Identify which cell holds the provided text, then report its (x, y) central coordinate. 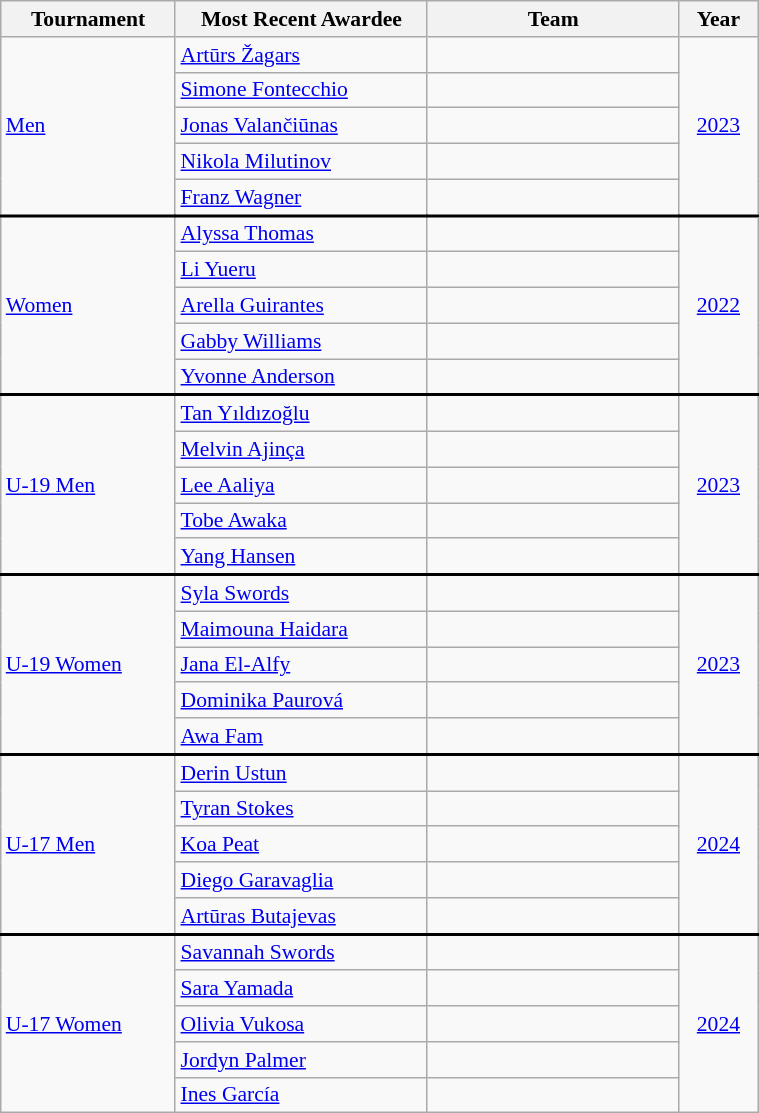
Team (553, 19)
Ines García (301, 1095)
Arella Guirantes (301, 306)
Jordyn Palmer (301, 1060)
Yvonne Anderson (301, 377)
Artūras Butajevas (301, 916)
Simone Fontecchio (301, 90)
Jonas Valančiūnas (301, 126)
Melvin Ajinça (301, 450)
Franz Wagner (301, 197)
Lee Aaliya (301, 485)
Sara Yamada (301, 989)
Maimouna Haidara (301, 629)
Tyran Stokes (301, 809)
Derin Ustun (301, 773)
Year (718, 19)
Tobe Awaka (301, 521)
Tan Yıldızoğlu (301, 413)
U-17 Men (88, 845)
Tournament (88, 19)
U-19 Women (88, 665)
Artūrs Žagars (301, 55)
Women (88, 306)
Awa Fam (301, 736)
Diego Garavaglia (301, 880)
2022 (718, 306)
Nikola Milutinov (301, 162)
Olivia Vukosa (301, 1024)
Alyssa Thomas (301, 234)
Koa Peat (301, 845)
U-19 Men (88, 485)
Li Yueru (301, 270)
Dominika Paurová (301, 701)
Men (88, 126)
U-17 Women (88, 1024)
Gabby Williams (301, 341)
Yang Hansen (301, 557)
Jana El-Alfy (301, 665)
Syla Swords (301, 593)
Most Recent Awardee (301, 19)
Savannah Swords (301, 952)
